Scan for the cell matching the given text and deliver its [X, Y] coordinate at center. 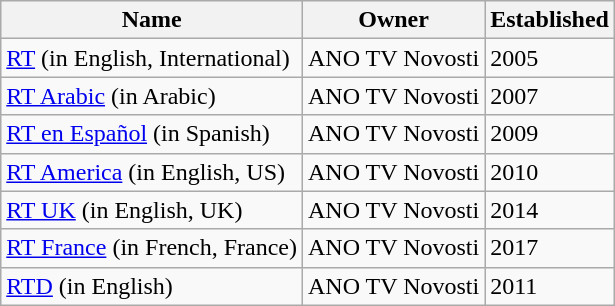
2009 [550, 134]
2011 [550, 286]
RT France (in French, France) [152, 248]
2005 [550, 58]
RT (in English, International) [152, 58]
2010 [550, 172]
RT UK (in English, UK) [152, 210]
RT America (in English, US) [152, 172]
RTD (in English) [152, 286]
2017 [550, 248]
Owner [394, 20]
2007 [550, 96]
Name [152, 20]
RT Arabic (in Arabic) [152, 96]
2014 [550, 210]
RT en Español (in Spanish) [152, 134]
Established [550, 20]
